From the cell containing the given text, extract its center point as [X, Y] coordinate. 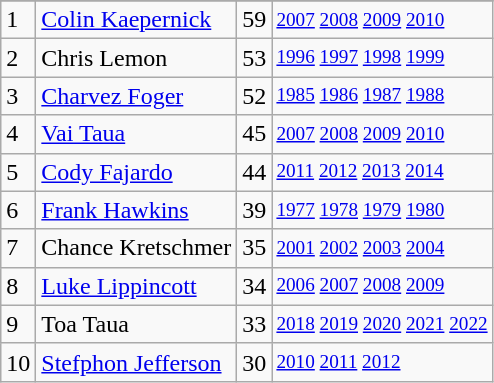
Chance Kretschmer [136, 248]
2006 2007 2008 2009 [382, 286]
1996 1997 1998 1999 [382, 58]
Frank Hawkins [136, 210]
Colin Kaepernick [136, 20]
1985 1986 1987 1988 [382, 96]
1 [18, 20]
Charvez Foger [136, 96]
39 [254, 210]
2010 2011 2012 [382, 362]
6 [18, 210]
35 [254, 248]
10 [18, 362]
52 [254, 96]
Vai Taua [136, 134]
5 [18, 172]
53 [254, 58]
8 [18, 286]
2018 2019 2020 2021 2022 [382, 324]
34 [254, 286]
7 [18, 248]
Chris Lemon [136, 58]
Stefphon Jefferson [136, 362]
44 [254, 172]
Luke Lippincott [136, 286]
Cody Fajardo [136, 172]
3 [18, 96]
2 [18, 58]
9 [18, 324]
2011 2012 2013 2014 [382, 172]
4 [18, 134]
33 [254, 324]
45 [254, 134]
Toa Taua [136, 324]
59 [254, 20]
30 [254, 362]
1977 1978 1979 1980 [382, 210]
2001 2002 2003 2004 [382, 248]
